Output the [X, Y] coordinate of the center of the cell containing the given text.  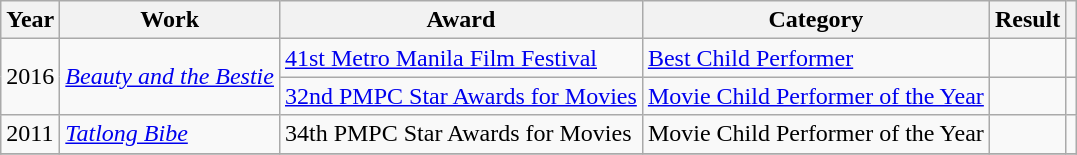
Category [816, 20]
Best Child Performer [816, 58]
2011 [30, 134]
Work [170, 20]
32nd PMPC Star Awards for Movies [460, 96]
Beauty and the Bestie [170, 77]
Year [30, 20]
Award [460, 20]
2016 [30, 77]
41st Metro Manila Film Festival [460, 58]
Result [1027, 20]
34th PMPC Star Awards for Movies [460, 134]
Tatlong Bibe [170, 134]
